Capture the cell that displays the provided text and extract its (X, Y) central coordinate. 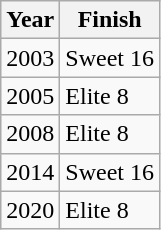
Finish (110, 20)
2020 (30, 210)
2005 (30, 96)
Year (30, 20)
2014 (30, 172)
2003 (30, 58)
2008 (30, 134)
